Scan for the cell matching the given text and deliver its [X, Y] coordinate at center. 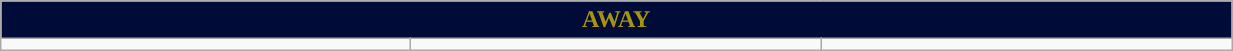
AWAY [616, 20]
